Extract the [x, y] coordinate from the center of the cell holding the provided text.  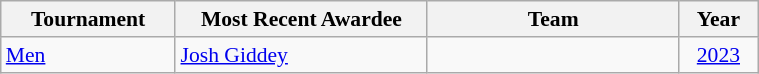
Most Recent Awardee [301, 19]
Josh Giddey [301, 55]
Tournament [88, 19]
Men [88, 55]
2023 [718, 55]
Team [553, 19]
Year [718, 19]
